Detect which cell encompasses the target text, then output its (X, Y) center coordinate. 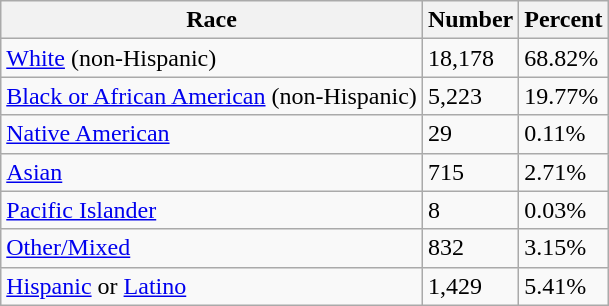
Race (212, 20)
18,178 (470, 58)
0.11% (564, 134)
0.03% (564, 210)
Other/Mixed (212, 248)
1,429 (470, 286)
Percent (564, 20)
19.77% (564, 96)
White (non-Hispanic) (212, 58)
832 (470, 248)
3.15% (564, 248)
2.71% (564, 172)
5.41% (564, 286)
Asian (212, 172)
29 (470, 134)
Native American (212, 134)
68.82% (564, 58)
Black or African American (non-Hispanic) (212, 96)
Pacific Islander (212, 210)
Number (470, 20)
Hispanic or Latino (212, 286)
5,223 (470, 96)
8 (470, 210)
715 (470, 172)
